Search for the cell housing the specified text and yield its [X, Y] center coordinate. 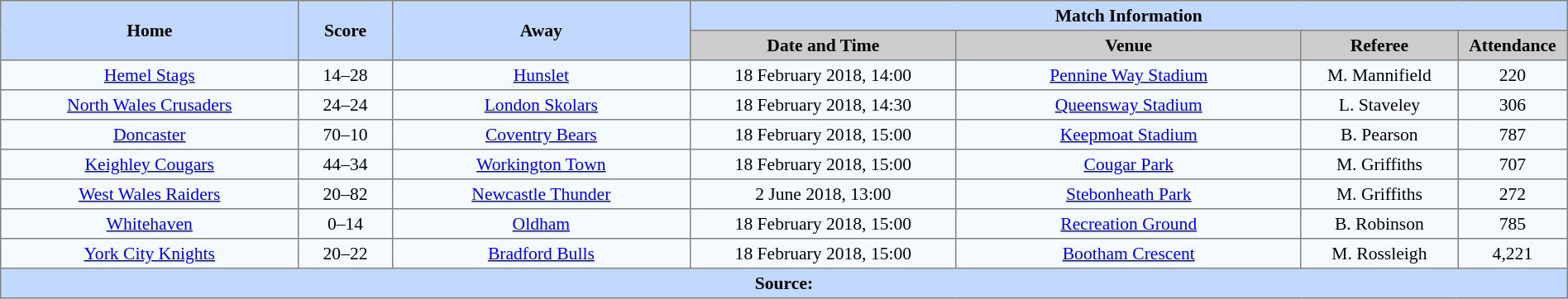
Cougar Park [1128, 164]
B. Robinson [1379, 224]
North Wales Crusaders [150, 105]
785 [1513, 224]
Date and Time [823, 45]
Pennine Way Stadium [1128, 75]
Bradford Bulls [541, 254]
Whitehaven [150, 224]
Match Information [1128, 16]
L. Staveley [1379, 105]
Coventry Bears [541, 135]
Newcastle Thunder [541, 194]
Workington Town [541, 164]
Source: [784, 283]
4,221 [1513, 254]
20–82 [346, 194]
Hemel Stags [150, 75]
24–24 [346, 105]
Queensway Stadium [1128, 105]
Hunslet [541, 75]
Oldham [541, 224]
Home [150, 31]
18 February 2018, 14:00 [823, 75]
306 [1513, 105]
18 February 2018, 14:30 [823, 105]
Away [541, 31]
Keepmoat Stadium [1128, 135]
York City Knights [150, 254]
Recreation Ground [1128, 224]
Referee [1379, 45]
707 [1513, 164]
Keighley Cougars [150, 164]
Score [346, 31]
M. Mannifield [1379, 75]
220 [1513, 75]
London Skolars [541, 105]
B. Pearson [1379, 135]
Bootham Crescent [1128, 254]
2 June 2018, 13:00 [823, 194]
Stebonheath Park [1128, 194]
West Wales Raiders [150, 194]
20–22 [346, 254]
Venue [1128, 45]
0–14 [346, 224]
M. Rossleigh [1379, 254]
272 [1513, 194]
14–28 [346, 75]
Attendance [1513, 45]
70–10 [346, 135]
44–34 [346, 164]
787 [1513, 135]
Doncaster [150, 135]
